Identify which cell holds the provided text, then report its (x, y) central coordinate. 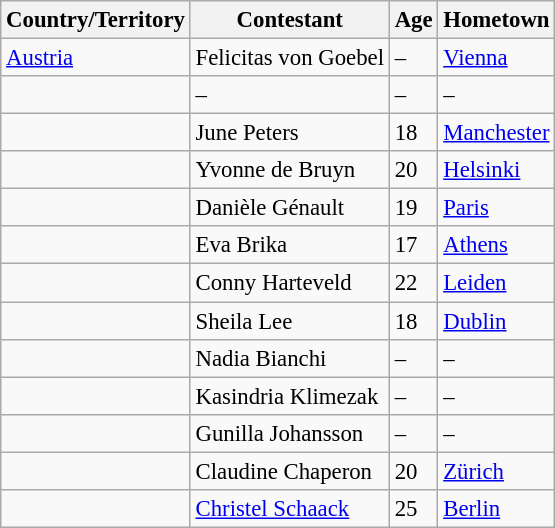
Felicitas von Goebel (290, 58)
Yvonne de Bruyn (290, 170)
Sheila Lee (290, 321)
Gunilla Johansson (290, 433)
Claudine Chaperon (290, 471)
Berlin (496, 509)
Dublin (496, 321)
Athens (496, 245)
Contestant (290, 20)
Zürich (496, 471)
Paris (496, 208)
Vienna (496, 58)
25 (414, 509)
19 (414, 208)
Country/Territory (96, 20)
22 (414, 283)
June Peters (290, 133)
Helsinki (496, 170)
Manchester (496, 133)
Leiden (496, 283)
Christel Schaack (290, 509)
Conny Harteveld (290, 283)
17 (414, 245)
Age (414, 20)
Kasindria Klimezak (290, 396)
Nadia Bianchi (290, 358)
Danièle Génault (290, 208)
Eva Brika (290, 245)
Austria (96, 58)
Hometown (496, 20)
